Output the (x, y) coordinate of the center of the cell containing the given text.  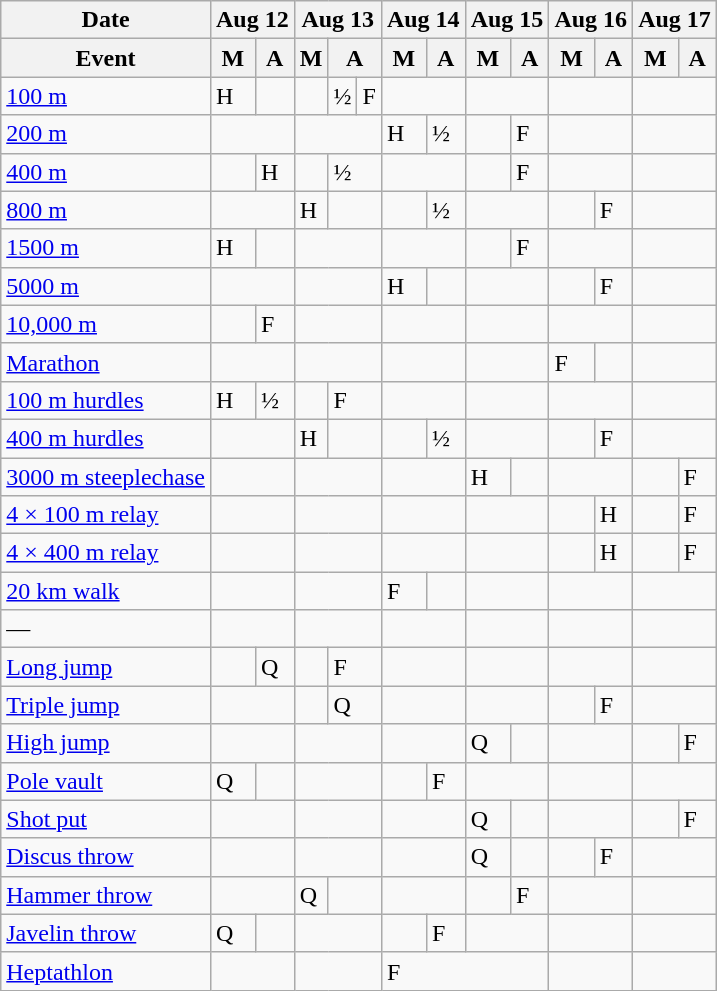
Aug 13 (338, 20)
20 km walk (106, 591)
— (106, 629)
Shot put (106, 819)
1500 m (106, 248)
5000 m (106, 286)
Date (106, 20)
Event (106, 58)
200 m (106, 134)
400 m (106, 172)
Long jump (106, 667)
100 m hurdles (106, 400)
Javelin throw (106, 933)
Hammer throw (106, 895)
Aug 14 (423, 20)
Heptathlon (106, 971)
100 m (106, 96)
Marathon (106, 362)
400 m hurdles (106, 438)
4 × 400 m relay (106, 553)
Discus throw (106, 857)
10,000 m (106, 324)
Aug 17 (675, 20)
High jump (106, 743)
4 × 100 m relay (106, 515)
3000 m steeplechase (106, 477)
Triple jump (106, 705)
Aug 12 (252, 20)
Aug 16 (591, 20)
Aug 15 (507, 20)
800 m (106, 210)
Pole vault (106, 781)
